Search for the cell housing the specified text and yield its (X, Y) center coordinate. 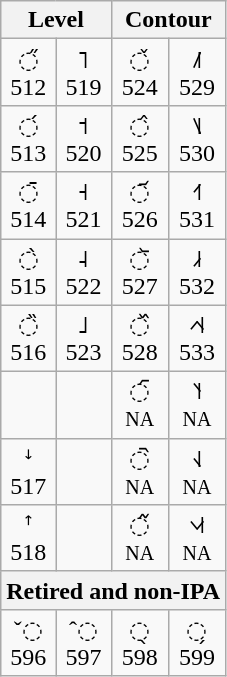
◌᷇ NA (140, 406)
◌̀ 515 (28, 272)
˩˥ 529 (196, 72)
˥˧ NA (196, 406)
ꜜ 517 (28, 472)
ˇ◌ 596 (28, 642)
◌᷅ 527 (140, 272)
Contour (168, 20)
◌᷈ 528 (140, 338)
◌̏ 516 (28, 338)
˥ 519 (84, 72)
˩˧ 532 (196, 272)
˧ 521 (84, 206)
◌̂ 525 (140, 138)
˩ 523 (84, 338)
˨ 522 (84, 272)
˧˥ 531 (196, 206)
◌᷆ NA (140, 472)
◌᷄ 526 (140, 206)
◌̄ 514 (28, 206)
˦˨˦ NA (196, 538)
ꜛ 518 (28, 538)
◌̗ 599 (196, 642)
˦ 520 (84, 138)
◌̌ 524 (140, 72)
ˆ◌ 597 (84, 642)
Level (56, 20)
◌᷉ NA (140, 538)
Retired and non-IPA (114, 590)
˥˩ 530 (196, 138)
◌́ 513 (28, 138)
◌̋ 512 (28, 72)
˨˦˨ 533 (196, 338)
˧˩ NA (196, 472)
◌̖ 598 (140, 642)
